Pinpoint the cell where the given text exists, returning its (X, Y) midpoint coordinate. 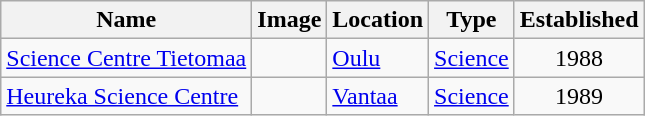
1988 (579, 58)
Type (472, 20)
Heureka Science Centre (126, 96)
Oulu (378, 58)
Location (378, 20)
Established (579, 20)
Image (290, 20)
1989 (579, 96)
Science Centre Tietomaa (126, 58)
Vantaa (378, 96)
Name (126, 20)
